Output the [x, y] coordinate of the center of the cell containing the given text.  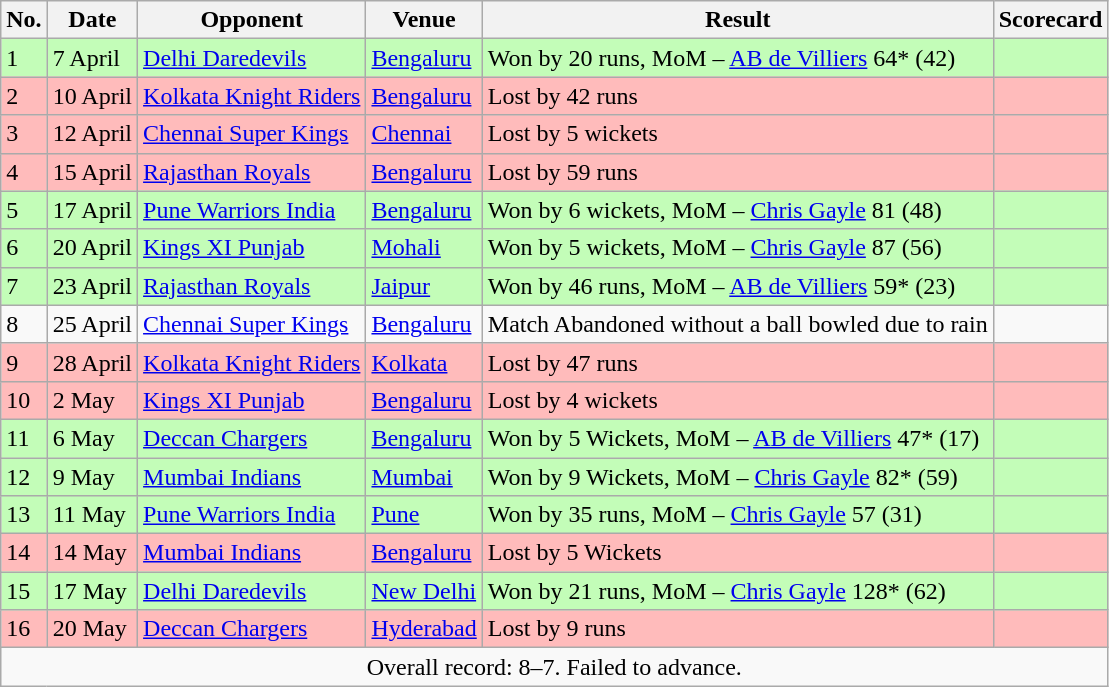
23 April [92, 286]
Pune [424, 515]
16 [24, 629]
15 April [92, 172]
13 [24, 515]
10 April [92, 96]
Lost by 5 wickets [738, 134]
2 May [92, 400]
Opponent [252, 20]
7 April [92, 58]
Jaipur [424, 286]
12 [24, 477]
17 May [92, 591]
Won by 35 runs, MoM – Chris Gayle 57 (31) [738, 515]
14 May [92, 553]
7 [24, 286]
20 April [92, 248]
No. [24, 20]
Venue [424, 20]
4 [24, 172]
8 [24, 324]
Lost by 5 Wickets [738, 553]
Lost by 59 runs [738, 172]
Date [92, 20]
15 [24, 591]
9 May [92, 477]
2 [24, 96]
6 May [92, 438]
28 April [92, 362]
Lost by 9 runs [738, 629]
11 May [92, 515]
Chennai [424, 134]
Result [738, 20]
Match Abandoned without a ball bowled due to rain [738, 324]
Won by 20 runs, MoM – AB de Villiers 64* (42) [738, 58]
17 April [92, 210]
1 [24, 58]
11 [24, 438]
20 May [92, 629]
3 [24, 134]
Won by 9 Wickets, MoM – Chris Gayle 82* (59) [738, 477]
Scorecard [1050, 20]
14 [24, 553]
Won by 5 wickets, MoM – Chris Gayle 87 (56) [738, 248]
Won by 5 Wickets, MoM – AB de Villiers 47* (17) [738, 438]
Won by 46 runs, MoM – AB de Villiers 59* (23) [738, 286]
Lost by 47 runs [738, 362]
Kolkata [424, 362]
6 [24, 248]
Mohali [424, 248]
Overall record: 8–7. Failed to advance. [554, 667]
12 April [92, 134]
Lost by 4 wickets [738, 400]
Mumbai [424, 477]
Won by 21 runs, MoM – Chris Gayle 128* (62) [738, 591]
Hyderabad [424, 629]
25 April [92, 324]
Lost by 42 runs [738, 96]
5 [24, 210]
9 [24, 362]
10 [24, 400]
Won by 6 wickets, MoM – Chris Gayle 81 (48) [738, 210]
New Delhi [424, 591]
